Determine the [X, Y] coordinate at the center of the cell enclosing the given text.  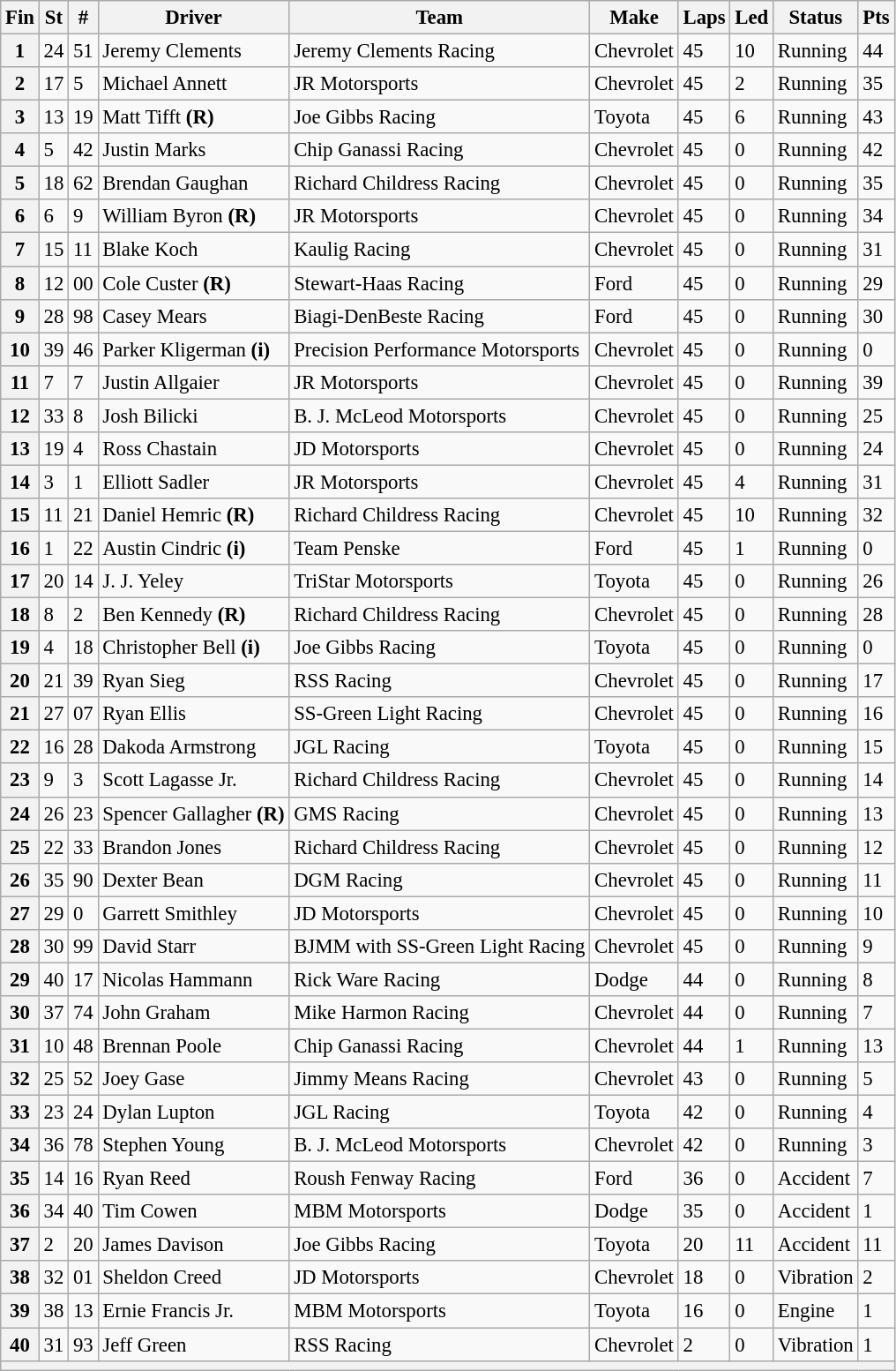
74 [83, 1013]
SS-Green Light Racing [439, 714]
Brennan Poole [194, 1045]
Rick Ware Racing [439, 979]
01 [83, 1278]
Fin [20, 18]
Jeff Green [194, 1345]
Roush Fenway Racing [439, 1179]
Scott Lagasse Jr. [194, 781]
# [83, 18]
52 [83, 1079]
Ross Chastain [194, 449]
Nicolas Hammann [194, 979]
Ryan Sieg [194, 681]
78 [83, 1145]
Ryan Ellis [194, 714]
St [53, 18]
99 [83, 947]
Team [439, 18]
Engine [817, 1311]
Josh Bilicki [194, 416]
Ernie Francis Jr. [194, 1311]
DGM Racing [439, 880]
Brendan Gaughan [194, 184]
Sheldon Creed [194, 1278]
Elliott Sadler [194, 482]
Tim Cowen [194, 1211]
Led [751, 18]
98 [83, 316]
Jeremy Clements Racing [439, 51]
Ryan Reed [194, 1179]
Dexter Bean [194, 880]
Garrett Smithley [194, 913]
J. J. Yeley [194, 581]
90 [83, 880]
Joey Gase [194, 1079]
Mike Harmon Racing [439, 1013]
Stewart-Haas Racing [439, 283]
Status [817, 18]
Matt Tifft (R) [194, 117]
Cole Custer (R) [194, 283]
Dylan Lupton [194, 1113]
48 [83, 1045]
07 [83, 714]
BJMM with SS-Green Light Racing [439, 947]
Justin Marks [194, 150]
John Graham [194, 1013]
46 [83, 349]
Blake Koch [194, 250]
Ben Kennedy (R) [194, 615]
Precision Performance Motorsports [439, 349]
James Davison [194, 1245]
Brandon Jones [194, 847]
Casey Mears [194, 316]
Dakoda Armstrong [194, 747]
Austin Cindric (i) [194, 548]
Stephen Young [194, 1145]
Michael Annett [194, 84]
Christopher Bell (i) [194, 648]
00 [83, 283]
Daniel Hemric (R) [194, 515]
William Byron (R) [194, 216]
Parker Kligerman (i) [194, 349]
Biagi-DenBeste Racing [439, 316]
Jeremy Clements [194, 51]
Justin Allgaier [194, 382]
Kaulig Racing [439, 250]
GMS Racing [439, 813]
93 [83, 1345]
Make [634, 18]
Jimmy Means Racing [439, 1079]
Laps [704, 18]
51 [83, 51]
Spencer Gallagher (R) [194, 813]
David Starr [194, 947]
62 [83, 184]
TriStar Motorsports [439, 581]
Team Penske [439, 548]
Driver [194, 18]
Pts [877, 18]
